From the cell containing the given text, extract its center point as [x, y] coordinate. 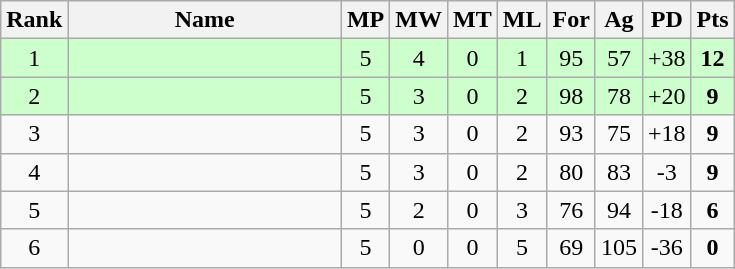
MP [365, 20]
83 [618, 172]
80 [571, 172]
93 [571, 134]
MW [419, 20]
Name [205, 20]
95 [571, 58]
76 [571, 210]
78 [618, 96]
MT [473, 20]
Pts [712, 20]
105 [618, 248]
57 [618, 58]
-3 [666, 172]
75 [618, 134]
For [571, 20]
12 [712, 58]
-18 [666, 210]
ML [522, 20]
+38 [666, 58]
69 [571, 248]
-36 [666, 248]
Ag [618, 20]
98 [571, 96]
PD [666, 20]
Rank [34, 20]
+18 [666, 134]
94 [618, 210]
+20 [666, 96]
